Scan for the cell matching the given text and deliver its [X, Y] coordinate at center. 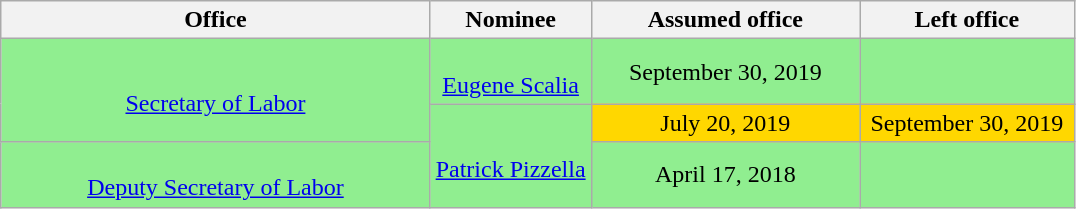
Nominee [510, 20]
April 17, 2018 [725, 174]
Deputy Secretary of Labor [216, 174]
Secretary of Labor [216, 90]
Eugene Scalia [510, 72]
Assumed office [725, 20]
July 20, 2019 [725, 123]
Left office [968, 20]
Patrick Pizzella [510, 156]
Office [216, 20]
